Capture the cell that displays the provided text and extract its [X, Y] central coordinate. 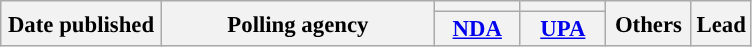
Date published [82, 24]
Others [649, 24]
NDA [477, 30]
Lead [721, 24]
UPA [563, 30]
Polling agency [298, 24]
